Locate the cell with the specified text and output its (X, Y) center coordinate. 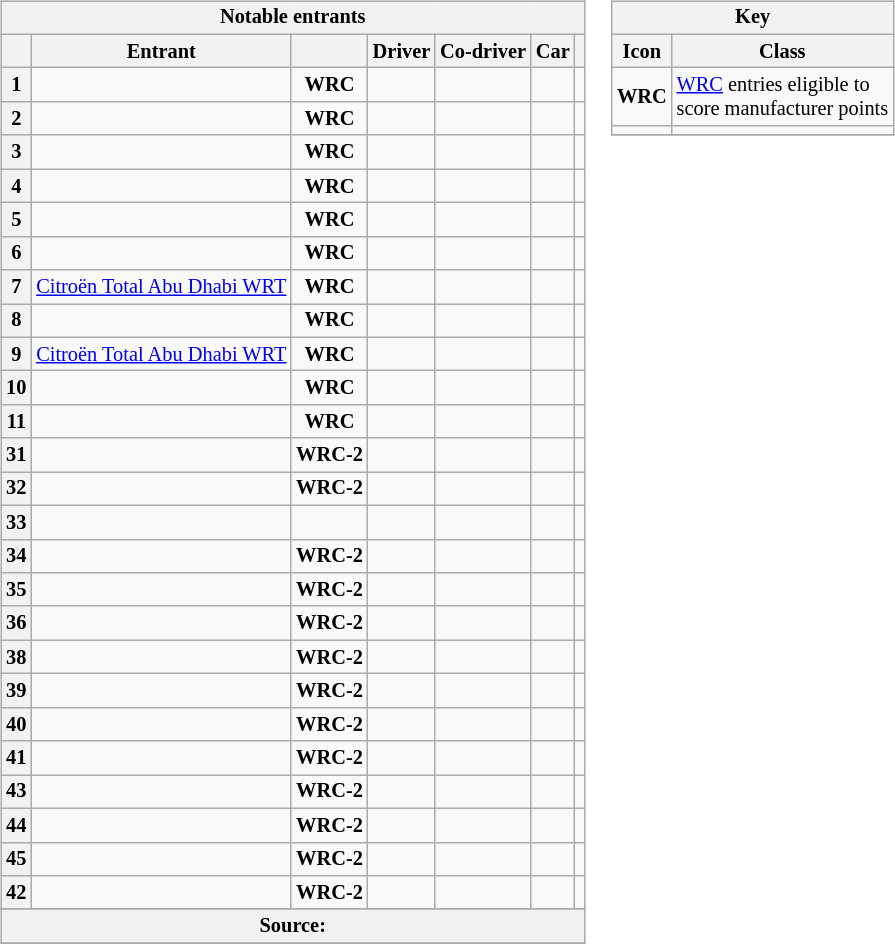
Driver (402, 51)
41 (16, 758)
Source: (292, 926)
10 (16, 388)
32 (16, 489)
31 (16, 455)
2 (16, 119)
Entrant (161, 51)
9 (16, 354)
45 (16, 859)
34 (16, 556)
4 (16, 186)
11 (16, 422)
38 (16, 657)
35 (16, 590)
43 (16, 792)
40 (16, 724)
33 (16, 522)
44 (16, 825)
1 (16, 85)
Co-driver (483, 51)
Key (752, 18)
6 (16, 253)
3 (16, 152)
36 (16, 623)
Class (782, 51)
8 (16, 321)
42 (16, 893)
Icon (642, 51)
Notable entrants (292, 18)
7 (16, 287)
Car (553, 51)
WRC entries eligible toscore manufacturer points (782, 97)
39 (16, 691)
5 (16, 220)
